Determine the [x, y] coordinate at the center of the cell enclosing the given text.  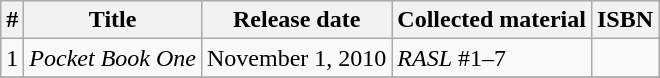
Pocket Book One [113, 58]
Collected material [492, 20]
ISBN [624, 20]
RASL #1–7 [492, 58]
November 1, 2010 [296, 58]
Release date [296, 20]
# [12, 20]
Title [113, 20]
1 [12, 58]
